For the text-containing cell, return its midpoint in (x, y) coordinate format. 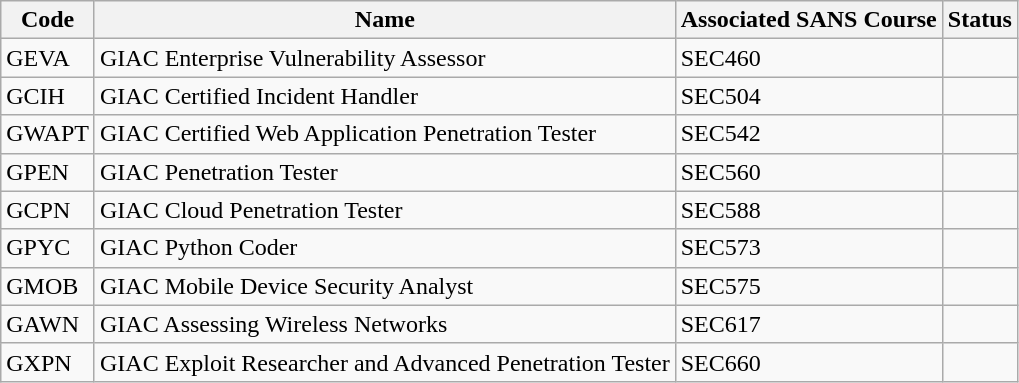
Code (48, 20)
GIAC Enterprise Vulnerability Assessor (384, 58)
GIAC Mobile Device Security Analyst (384, 286)
SEC573 (808, 248)
SEC575 (808, 286)
SEC660 (808, 362)
GIAC Penetration Tester (384, 172)
SEC460 (808, 58)
SEC542 (808, 134)
GCPN (48, 210)
Status (980, 20)
GWAPT (48, 134)
GXPN (48, 362)
Name (384, 20)
GIAC Certified Web Application Penetration Tester (384, 134)
Associated SANS Course (808, 20)
GCIH (48, 96)
SEC504 (808, 96)
GIAC Certified Incident Handler (384, 96)
GPYC (48, 248)
GIAC Assessing Wireless Networks (384, 324)
GIAC Python Coder (384, 248)
GPEN (48, 172)
GAWN (48, 324)
SEC588 (808, 210)
GIAC Exploit Researcher and Advanced Penetration Tester (384, 362)
SEC560 (808, 172)
SEC617 (808, 324)
GEVA (48, 58)
GIAC Cloud Penetration Tester (384, 210)
GMOB (48, 286)
